Pinpoint the cell where the given text exists, returning its [x, y] midpoint coordinate. 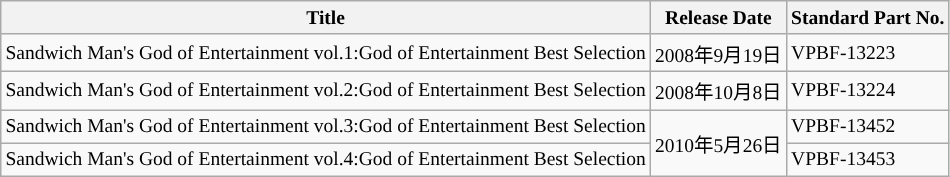
2008年9月19日 [718, 53]
2008年10月8日 [718, 91]
Sandwich Man's God of Entertainment vol.4:God of Entertainment Best Selection [326, 160]
Title [326, 18]
Release Date [718, 18]
Sandwich Man's God of Entertainment vol.2:God of Entertainment Best Selection [326, 91]
VPBF-13452 [868, 126]
Sandwich Man's God of Entertainment vol.3:God of Entertainment Best Selection [326, 126]
Standard Part No. [868, 18]
VPBF-13453 [868, 160]
2010年5月26日 [718, 144]
VPBF-13223 [868, 53]
VPBF-13224 [868, 91]
Sandwich Man's God of Entertainment vol.1:God of Entertainment Best Selection [326, 53]
